Scan for the cell matching the given text and deliver its (X, Y) coordinate at center. 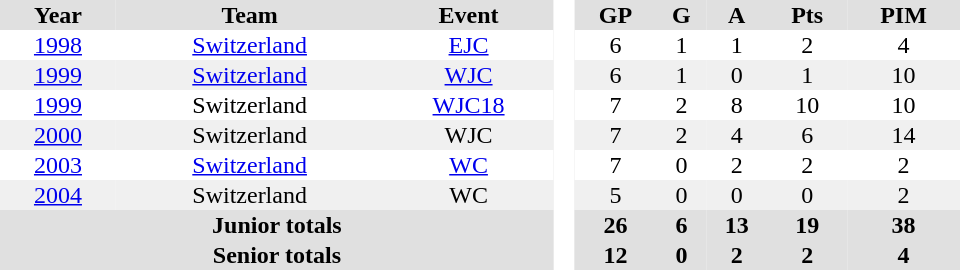
1998 (58, 45)
G (682, 15)
5 (616, 195)
19 (807, 225)
GP (616, 15)
14 (904, 135)
12 (616, 255)
PIM (904, 15)
Senior totals (277, 255)
Pts (807, 15)
2003 (58, 165)
A (736, 15)
EJC (468, 45)
13 (736, 225)
Year (58, 15)
Team (250, 15)
2004 (58, 195)
8 (736, 105)
2000 (58, 135)
Event (468, 15)
WJC18 (468, 105)
Junior totals (277, 225)
26 (616, 225)
38 (904, 225)
